Extract the [x, y] coordinate from the center of the cell holding the provided text.  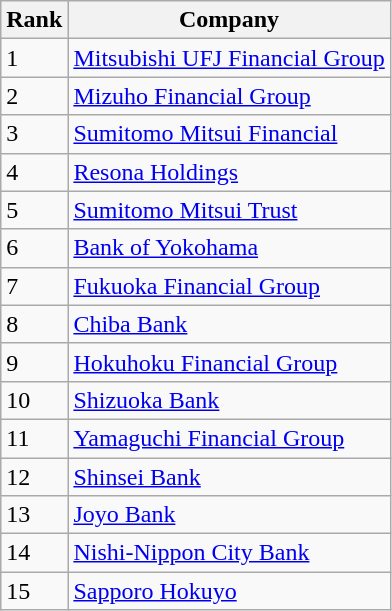
Rank [34, 20]
7 [34, 286]
Shizuoka Bank [229, 400]
Bank of Yokohama [229, 248]
5 [34, 210]
3 [34, 134]
8 [34, 324]
4 [34, 172]
2 [34, 96]
15 [34, 591]
Sapporo Hokuyo [229, 591]
Company [229, 20]
Sumitomo Mitsui Financial [229, 134]
11 [34, 438]
Fukuoka Financial Group [229, 286]
Sumitomo Mitsui Trust [229, 210]
Shinsei Bank [229, 477]
Joyo Bank [229, 515]
Mizuho Financial Group [229, 96]
Resona Holdings [229, 172]
Hokuhoku Financial Group [229, 362]
Nishi-Nippon City Bank [229, 553]
Mitsubishi UFJ Financial Group [229, 58]
14 [34, 553]
9 [34, 362]
6 [34, 248]
12 [34, 477]
Yamaguchi Financial Group [229, 438]
1 [34, 58]
Chiba Bank [229, 324]
13 [34, 515]
10 [34, 400]
